For the text-containing cell, return its midpoint in [x, y] coordinate format. 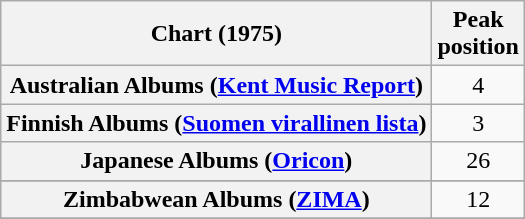
3 [478, 123]
Zimbabwean Albums (ZIMA) [216, 199]
Chart (1975) [216, 34]
Finnish Albums (Suomen virallinen lista) [216, 123]
26 [478, 161]
Australian Albums (Kent Music Report) [216, 85]
4 [478, 85]
Japanese Albums (Oricon) [216, 161]
12 [478, 199]
Peakposition [478, 34]
